For the text-containing cell, return its midpoint in [x, y] coordinate format. 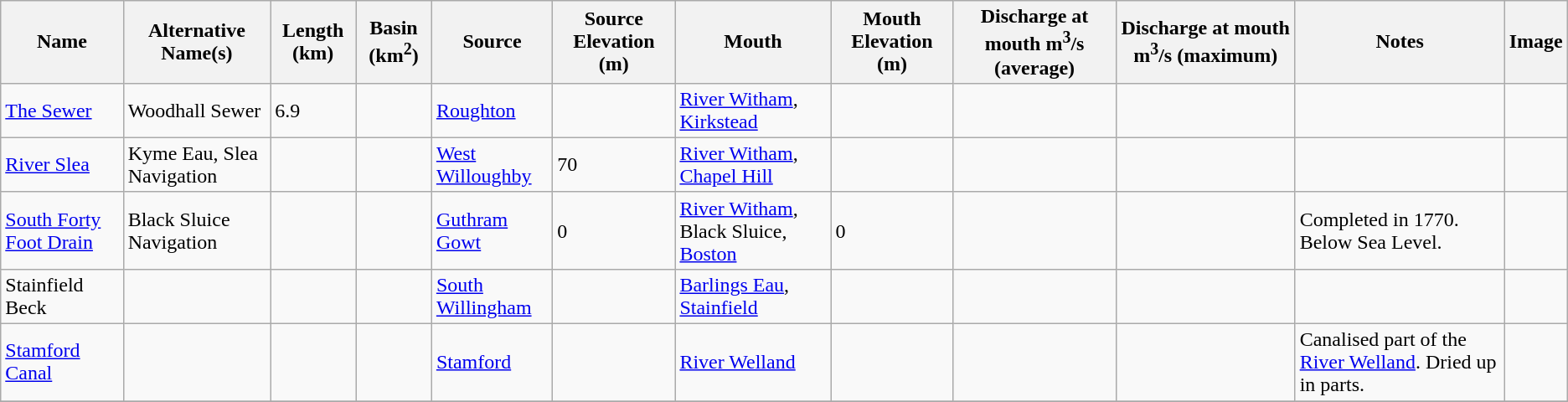
Image [1536, 42]
Woodhall Sewer [197, 111]
70 [614, 164]
Canalised part of the River Welland. Dried up in parts. [1400, 363]
River Welland [753, 363]
Kyme Eau, Slea Navigation [197, 164]
Roughton [492, 111]
Basin (km2) [394, 42]
Length (km) [313, 42]
Alternative Name(s) [197, 42]
West Willoughby [492, 164]
South Willingham [492, 296]
The Sewer [62, 111]
Source Elevation (m) [614, 42]
6.9 [313, 111]
Barlings Eau, Stainfield [753, 296]
Mouth [753, 42]
Completed in 1770. Below Sea Level. [1400, 230]
Stainfield Beck [62, 296]
Stamford Canal [62, 363]
Discharge at mouth m3/s (maximum) [1205, 42]
River Witham, Kirkstead [753, 111]
Name [62, 42]
Black Sluice Navigation [197, 230]
River Witham, Black Sluice, Boston [753, 230]
Guthram Gowt [492, 230]
Notes [1400, 42]
Source [492, 42]
South Forty Foot Drain [62, 230]
Mouth Elevation (m) [892, 42]
River Slea [62, 164]
Discharge at mouth m3/s (average) [1034, 42]
Stamford [492, 363]
River Witham, Chapel Hill [753, 164]
